Locate the cell with the specified text and output its (x, y) center coordinate. 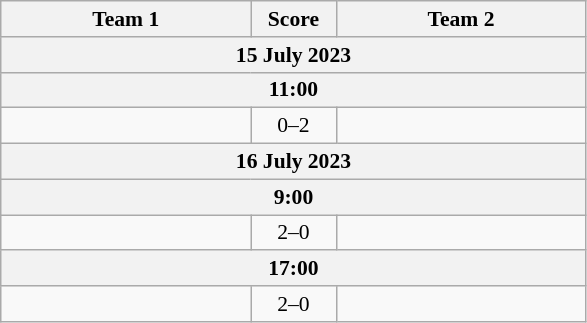
Team 2 (461, 19)
9:00 (294, 197)
0–2 (294, 126)
Score (294, 19)
Team 1 (126, 19)
17:00 (294, 269)
11:00 (294, 90)
16 July 2023 (294, 162)
15 July 2023 (294, 55)
